Provide the [X, Y] coordinate of the cell's center where the given text is located.  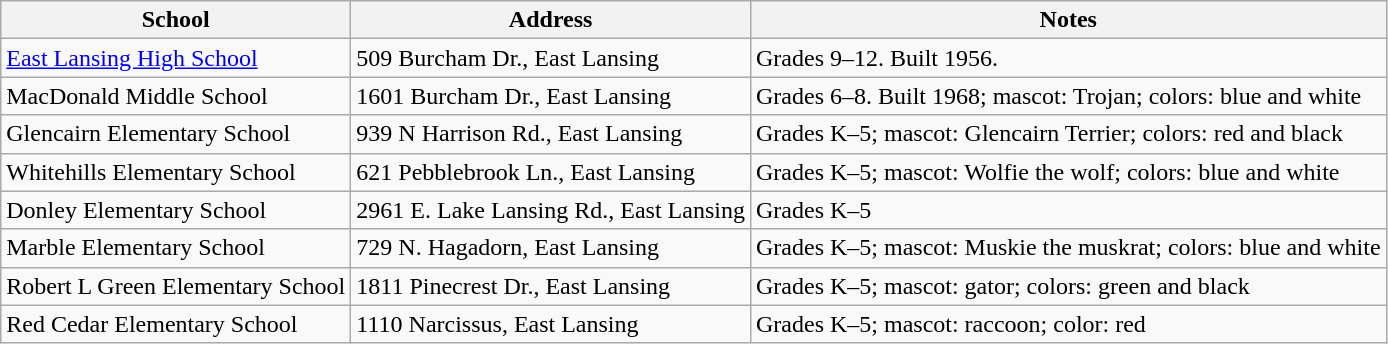
1811 Pinecrest Dr., East Lansing [551, 286]
Grades 9–12. Built 1956. [1068, 58]
Robert L Green Elementary School [176, 286]
729 N. Hagadorn, East Lansing [551, 248]
Grades K–5; mascot: gator; colors: green and black [1068, 286]
1110 Narcissus, East Lansing [551, 324]
Notes [1068, 20]
1601 Burcham Dr., East Lansing [551, 96]
Grades K–5; mascot: Wolfie the wolf; colors: blue and white [1068, 172]
Glencairn Elementary School [176, 134]
Grades 6–8. Built 1968; mascot: Trojan; colors: blue and white [1068, 96]
Whitehills Elementary School [176, 172]
MacDonald Middle School [176, 96]
East Lansing High School [176, 58]
School [176, 20]
Grades K–5; mascot: Glencairn Terrier; colors: red and black [1068, 134]
Grades K–5 [1068, 210]
Marble Elementary School [176, 248]
Grades K–5; mascot: Muskie the muskrat; colors: blue and white [1068, 248]
621 Pebblebrook Ln., East Lansing [551, 172]
939 N Harrison Rd., East Lansing [551, 134]
Donley Elementary School [176, 210]
Grades K–5; mascot: raccoon; color: red [1068, 324]
Red Cedar Elementary School [176, 324]
Address [551, 20]
509 Burcham Dr., East Lansing [551, 58]
2961 E. Lake Lansing Rd., East Lansing [551, 210]
